For the text-containing cell, return its midpoint in [X, Y] coordinate format. 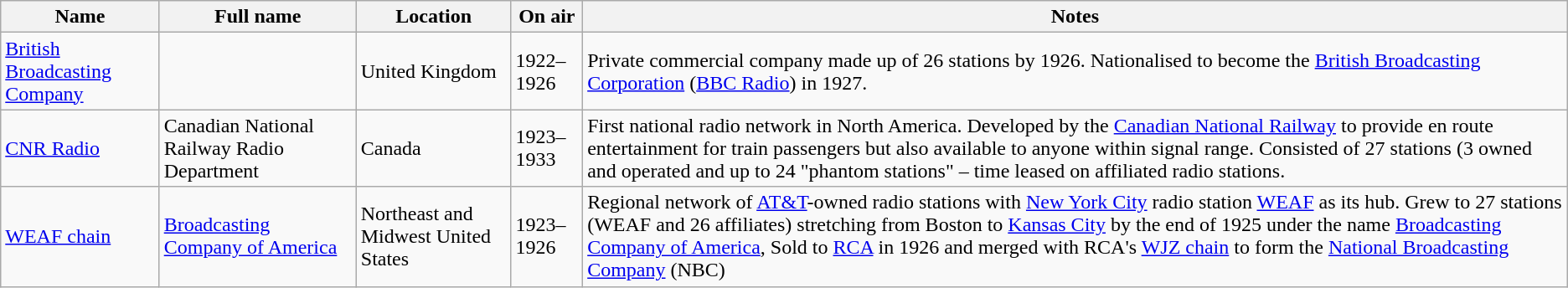
Full name [258, 17]
WEAF chain [80, 236]
1923–1926 [547, 236]
Canadian National Railway Radio Department [258, 148]
Broadcasting Company of America [258, 236]
Private commercial company made up of 26 stations by 1926. Nationalised to become the British Broadcasting Corporation (BBC Radio) in 1927. [1075, 71]
Notes [1075, 17]
Canada [434, 148]
Northeast and Midwest United States [434, 236]
On air [547, 17]
1922–1926 [547, 71]
Location [434, 17]
1923–1933 [547, 148]
British Broadcasting Company [80, 71]
CNR Radio [80, 148]
United Kingdom [434, 71]
Name [80, 17]
